Return the (x, y) coordinate for the center point of the cell that contains the specified text.  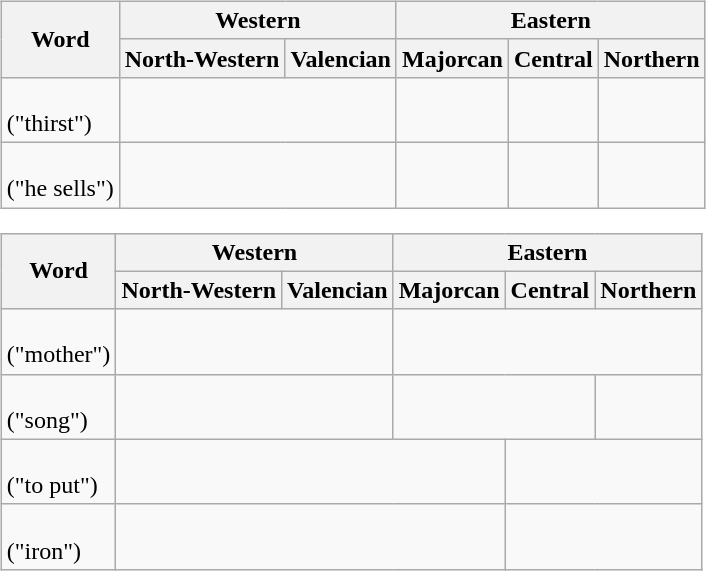
("to put") (58, 472)
("iron") (58, 536)
("he sells") (60, 174)
("thirst") (60, 110)
("mother") (58, 342)
("song") (58, 406)
